Return the (x, y) coordinate for the center point of the cell that contains the specified text.  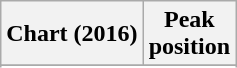
Chart (2016) (72, 34)
Peakposition (189, 34)
